Locate the cell with the specified text and output its (x, y) center coordinate. 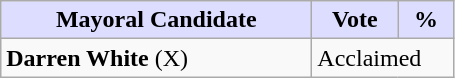
Mayoral Candidate (156, 20)
Darren White (X) (156, 58)
Vote (355, 20)
% (426, 20)
Acclaimed (383, 58)
